For the text-containing cell, return its midpoint in (x, y) coordinate format. 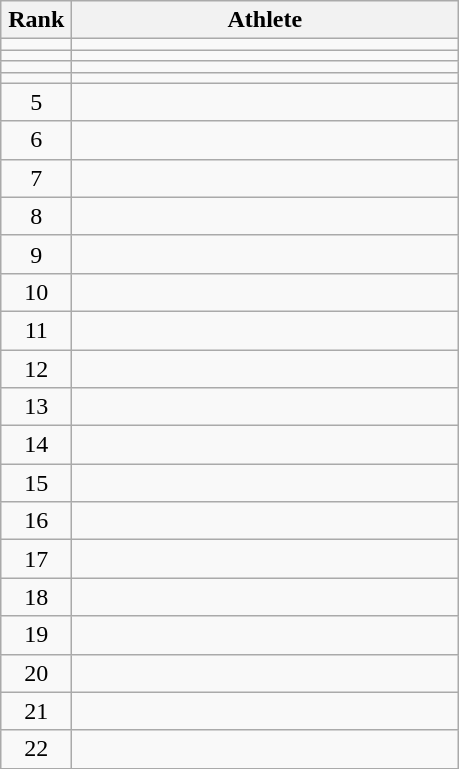
20 (36, 673)
Rank (36, 20)
11 (36, 330)
18 (36, 597)
13 (36, 407)
Athlete (265, 20)
8 (36, 216)
21 (36, 711)
15 (36, 483)
16 (36, 521)
12 (36, 369)
5 (36, 102)
19 (36, 635)
9 (36, 254)
14 (36, 445)
10 (36, 292)
7 (36, 178)
22 (36, 749)
6 (36, 140)
17 (36, 559)
